Locate the cell with the specified text and output its (x, y) center coordinate. 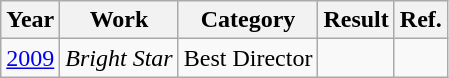
Ref. (420, 20)
Work (119, 20)
Bright Star (119, 58)
Result (356, 20)
Best Director (248, 58)
Category (248, 20)
2009 (30, 58)
Year (30, 20)
